Scan for the cell matching the given text and deliver its (x, y) coordinate at center. 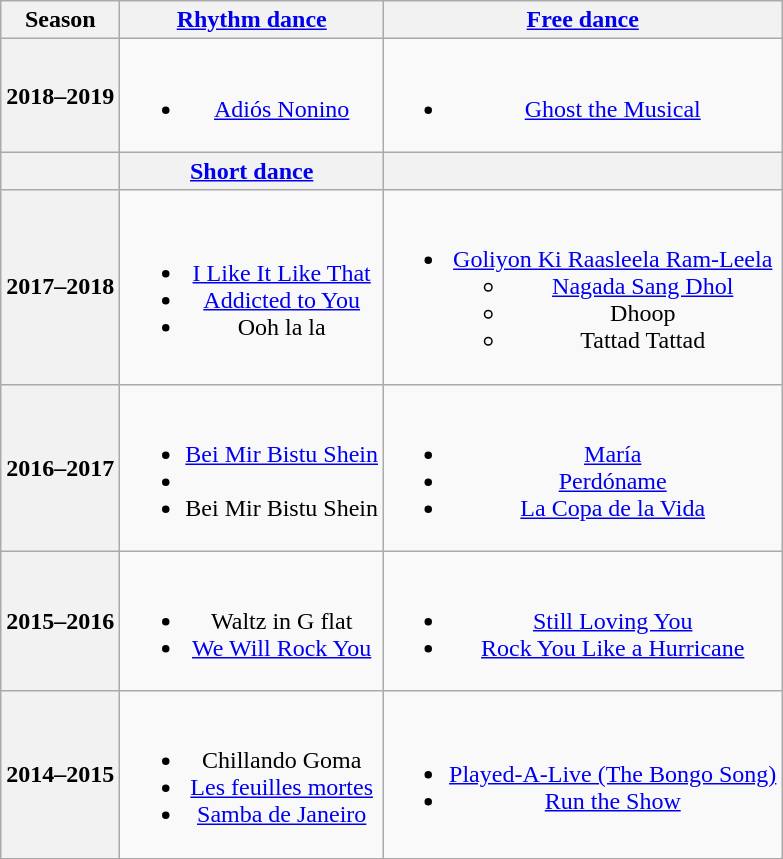
Still Loving You Rock You Like a Hurricane (583, 621)
María Perdóname La Copa de la Vida (583, 468)
Free dance (583, 20)
2014–2015 (60, 774)
I Like It Like That Addicted to You Ooh la la (252, 287)
2016–2017 (60, 468)
2017–2018 (60, 287)
Played-A-Live (The Bongo Song) Run the Show (583, 774)
2018–2019 (60, 96)
2015–2016 (60, 621)
Rhythm dance (252, 20)
Ghost the Musical (583, 96)
Chillando Goma Les feuilles mortes Samba de Janeiro (252, 774)
Bei Mir Bistu Shein Bei Mir Bistu Shein (252, 468)
Season (60, 20)
Waltz in G flat We Will Rock You (252, 621)
Short dance (252, 171)
Goliyon Ki Raasleela Ram-LeelaNagada Sang DholDhoopTattad Tattad (583, 287)
Adiós Nonino (252, 96)
